For the text-containing cell, return its midpoint in (X, Y) coordinate format. 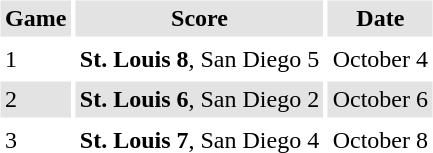
Game (35, 18)
2 (35, 100)
St. Louis 8, San Diego 5 (199, 59)
Date (380, 18)
October 4 (380, 59)
Score (199, 18)
October 6 (380, 100)
1 (35, 59)
St. Louis 6, San Diego 2 (199, 100)
